Extract the [x, y] coordinate from the center of the cell holding the provided text.  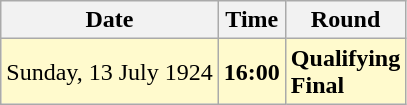
16:00 [252, 72]
Round [345, 20]
QualifyingFinal [345, 72]
Time [252, 20]
Date [110, 20]
Sunday, 13 July 1924 [110, 72]
